Capture the cell that displays the provided text and extract its [x, y] central coordinate. 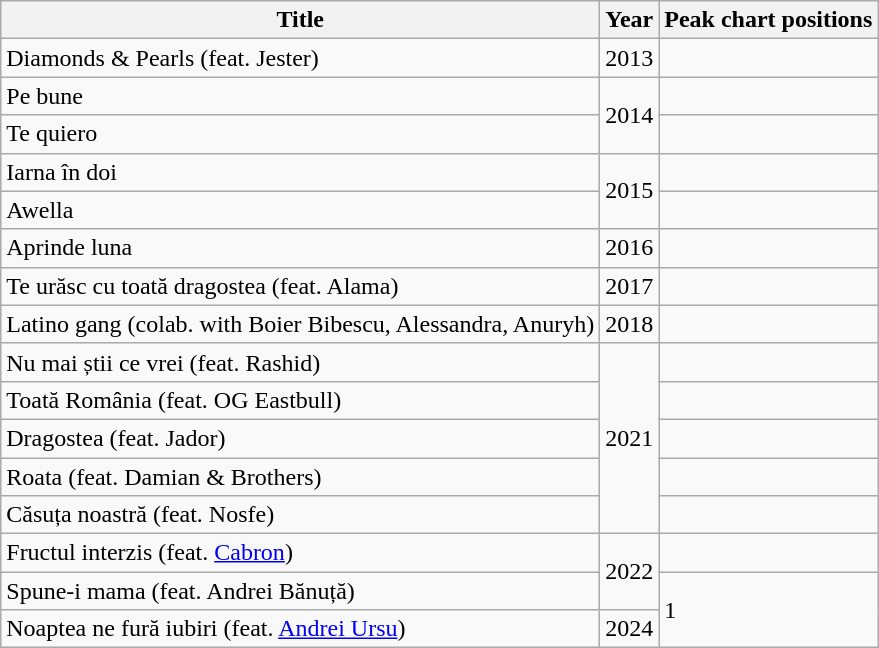
2021 [630, 438]
Te quiero [300, 134]
2017 [630, 286]
2015 [630, 191]
Fructul interzis (feat. Cabron) [300, 553]
Căsuța noastră (feat. Nosfe) [300, 515]
Title [300, 20]
2013 [630, 58]
Peak chart positions [768, 20]
2022 [630, 572]
Toată România (feat. OG Eastbull) [300, 400]
Iarna în doi [300, 172]
2014 [630, 115]
Awella [300, 210]
Pe bune [300, 96]
Aprinde luna [300, 248]
2024 [630, 629]
2018 [630, 324]
Dragostea (feat. Jador) [300, 438]
Te urăsc cu toată dragostea (feat. Alama) [300, 286]
Latino gang (colab. with Boier Bibescu, Alessandra, Anuryh) [300, 324]
Diamonds & Pearls (feat. Jester) [300, 58]
2016 [630, 248]
Spune-i mama (feat. Andrei Bănuță) [300, 591]
Roata (feat. Damian & Brothers) [300, 477]
Noaptea ne fură iubiri (feat. Andrei Ursu) [300, 629]
Year [630, 20]
Nu mai știi ce vrei (feat. Rashid) [300, 362]
1 [768, 610]
